Find where the given text appears and provide that cell's center as [x, y] coordinate. 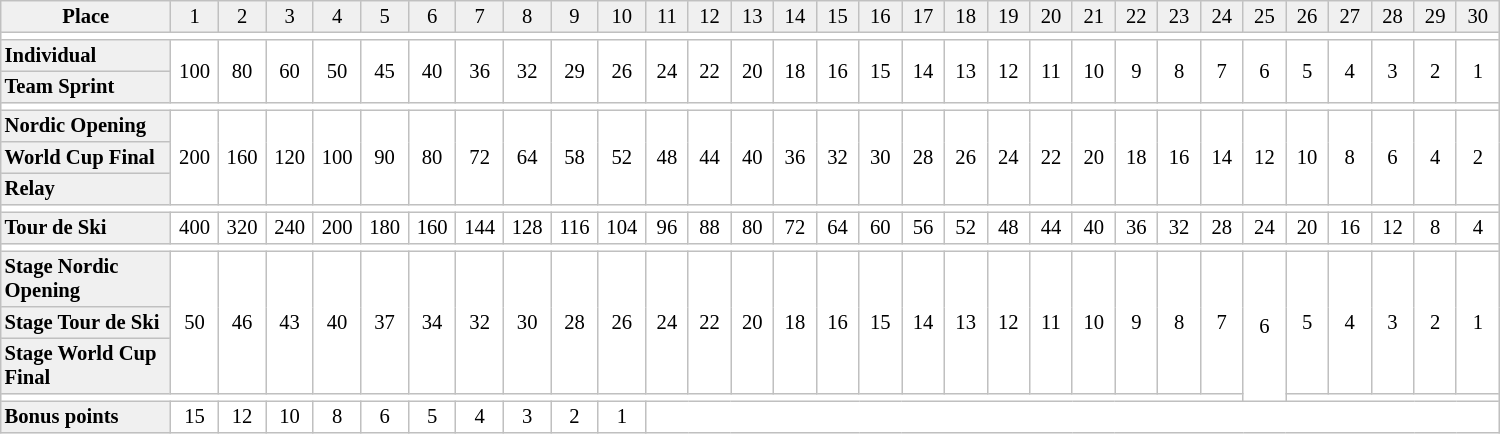
116 [574, 228]
240 [290, 228]
34 [432, 322]
58 [574, 157]
Stage Nordic Opening [86, 279]
56 [924, 228]
96 [668, 228]
320 [242, 228]
45 [385, 72]
43 [290, 322]
25 [1264, 16]
90 [385, 157]
Individual [86, 56]
46 [242, 322]
180 [385, 228]
88 [710, 228]
37 [385, 322]
27 [1350, 16]
120 [290, 157]
400 [195, 228]
Bonus points [86, 417]
Relay [86, 189]
Stage World Cup Final [86, 366]
Stage Tour de Ski [86, 322]
Tour de Ski [86, 228]
144 [480, 228]
Place [86, 16]
17 [924, 16]
104 [622, 228]
19 [1008, 16]
Nordic Opening [86, 126]
23 [1180, 16]
Team Sprint [86, 87]
21 [1094, 16]
World Cup Final [86, 158]
128 [527, 228]
